Return [x, y] of the center of cell containing provided text 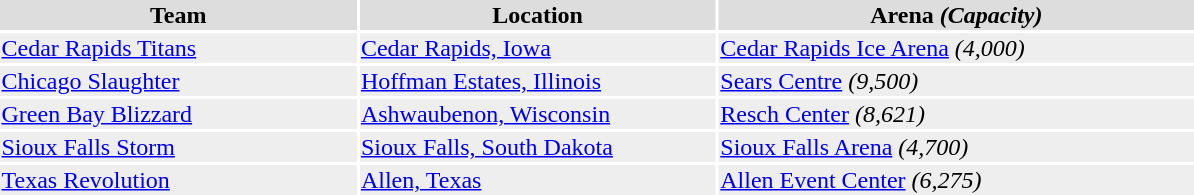
Team [178, 15]
Chicago Slaughter [178, 81]
Sioux Falls Storm [178, 147]
Allen, Texas [537, 180]
Texas Revolution [178, 180]
Hoffman Estates, Illinois [537, 81]
Cedar Rapids Ice Arena (4,000) [956, 48]
Resch Center (8,621) [956, 114]
Cedar Rapids, Iowa [537, 48]
Green Bay Blizzard [178, 114]
Cedar Rapids Titans [178, 48]
Ashwaubenon, Wisconsin [537, 114]
Sioux Falls, South Dakota [537, 147]
Location [537, 15]
Sioux Falls Arena (4,700) [956, 147]
Arena (Capacity) [956, 15]
Allen Event Center (6,275) [956, 180]
Sears Centre (9,500) [956, 81]
